From the cell containing the given text, extract its center point as [X, Y] coordinate. 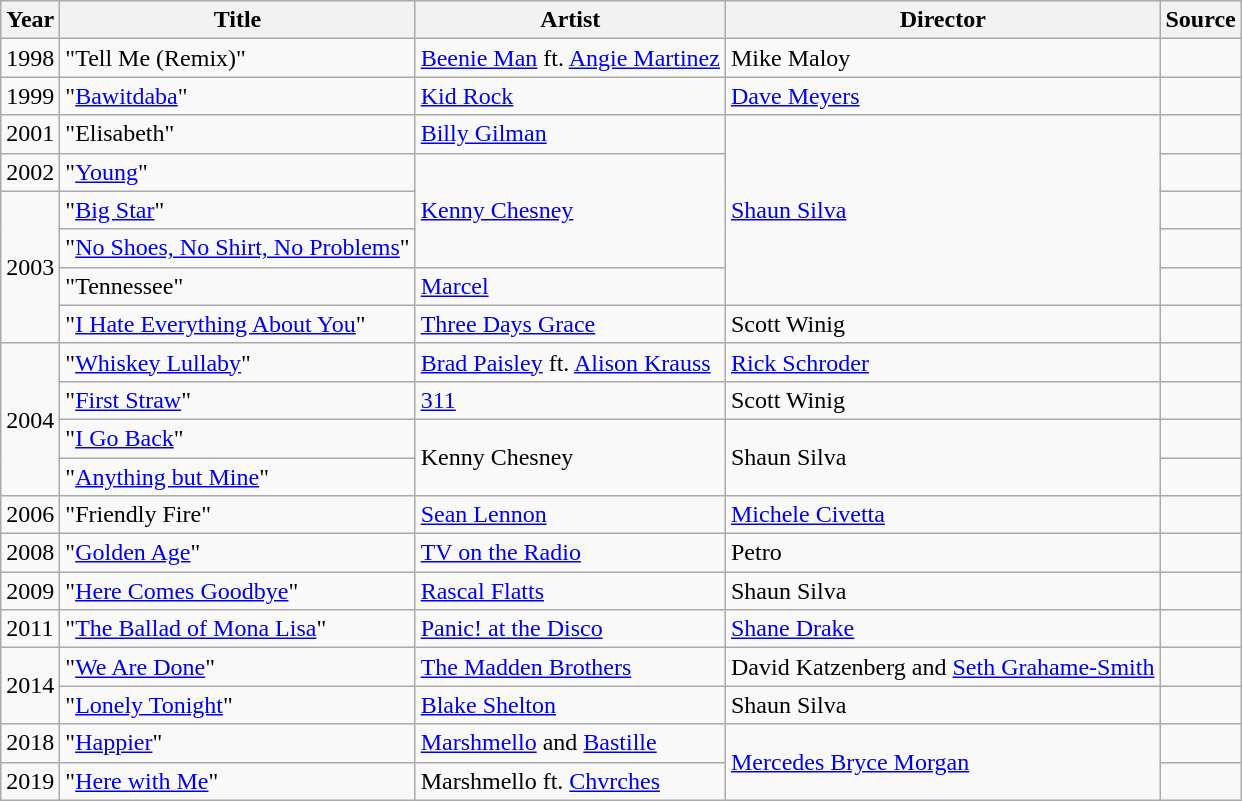
1999 [30, 96]
Petro [942, 553]
Marshmello and Bastille [570, 743]
"Here with Me" [238, 781]
"I Hate Everything About You" [238, 324]
2011 [30, 629]
Marshmello ft. Chvrches [570, 781]
Beenie Man ft. Angie Martinez [570, 58]
"Whiskey Lullaby" [238, 362]
2004 [30, 419]
David Katzenberg and Seth Grahame-Smith [942, 667]
"Elisabeth" [238, 134]
"First Straw" [238, 400]
"No Shoes, No Shirt, No Problems" [238, 248]
2001 [30, 134]
"Big Star" [238, 210]
Brad Paisley ft. Alison Krauss [570, 362]
Rascal Flatts [570, 591]
2003 [30, 267]
Panic! at the Disco [570, 629]
Title [238, 20]
311 [570, 400]
The Madden Brothers [570, 667]
2002 [30, 172]
Kid Rock [570, 96]
"Here Comes Goodbye" [238, 591]
"Friendly Fire" [238, 515]
2006 [30, 515]
"I Go Back" [238, 438]
1998 [30, 58]
TV on the Radio [570, 553]
Billy Gilman [570, 134]
"Young" [238, 172]
"Happier" [238, 743]
"The Ballad of Mona Lisa" [238, 629]
"Bawitdaba" [238, 96]
Source [1200, 20]
Michele Civetta [942, 515]
2014 [30, 686]
Shane Drake [942, 629]
"Tennessee" [238, 286]
Director [942, 20]
2009 [30, 591]
2018 [30, 743]
Mercedes Bryce Morgan [942, 762]
"Tell Me (Remix)" [238, 58]
Blake Shelton [570, 705]
"Anything but Mine" [238, 477]
"Golden Age" [238, 553]
"We Are Done" [238, 667]
Rick Schroder [942, 362]
Artist [570, 20]
2008 [30, 553]
"Lonely Tonight" [238, 705]
Dave Meyers [942, 96]
Mike Maloy [942, 58]
Sean Lennon [570, 515]
Marcel [570, 286]
Three Days Grace [570, 324]
Year [30, 20]
2019 [30, 781]
